For the text-containing cell, return its midpoint in (x, y) coordinate format. 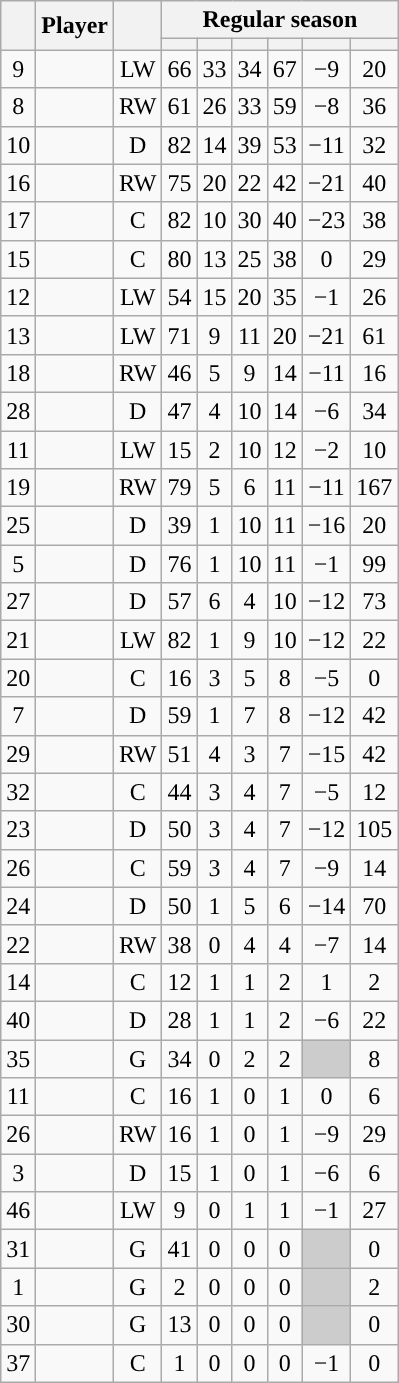
18 (18, 373)
−16 (326, 526)
−2 (326, 449)
66 (180, 69)
−14 (326, 906)
−15 (326, 754)
21 (18, 640)
51 (180, 754)
99 (374, 564)
53 (284, 145)
−23 (326, 221)
Regular season (280, 20)
−7 (326, 944)
36 (374, 107)
Player (75, 26)
41 (180, 1249)
47 (180, 411)
73 (374, 602)
71 (180, 335)
19 (18, 488)
37 (18, 1363)
57 (180, 602)
17 (18, 221)
75 (180, 183)
76 (180, 564)
80 (180, 259)
70 (374, 906)
67 (284, 69)
105 (374, 830)
44 (180, 792)
31 (18, 1249)
167 (374, 488)
23 (18, 830)
79 (180, 488)
54 (180, 297)
24 (18, 906)
−8 (326, 107)
